Detect which cell encompasses the target text, then output its [x, y] center coordinate. 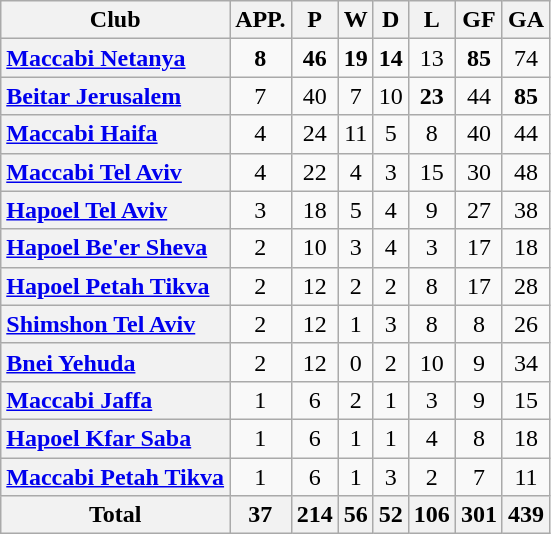
14 [390, 58]
GA [526, 20]
30 [478, 172]
301 [478, 515]
56 [356, 515]
Bnei Yehuda [116, 362]
22 [314, 172]
P [314, 20]
L [432, 20]
Maccabi Petah Tikva [116, 477]
13 [432, 58]
26 [526, 324]
439 [526, 515]
Club [116, 20]
Maccabi Haifa [116, 134]
Hapoel Petah Tikva [116, 286]
APP. [261, 20]
Hapoel Kfar Saba [116, 438]
Hapoel Tel Aviv [116, 210]
106 [432, 515]
Beitar Jerusalem [116, 96]
37 [261, 515]
Total [116, 515]
Hapoel Be'er Sheva [116, 248]
Maccabi Netanya [116, 58]
Maccabi Tel Aviv [116, 172]
28 [526, 286]
214 [314, 515]
52 [390, 515]
46 [314, 58]
34 [526, 362]
W [356, 20]
48 [526, 172]
D [390, 20]
0 [356, 362]
38 [526, 210]
23 [432, 96]
Maccabi Jaffa [116, 400]
74 [526, 58]
GF [478, 20]
19 [356, 58]
27 [478, 210]
Shimshon Tel Aviv [116, 324]
24 [314, 134]
